Capture the cell that displays the provided text and extract its (x, y) central coordinate. 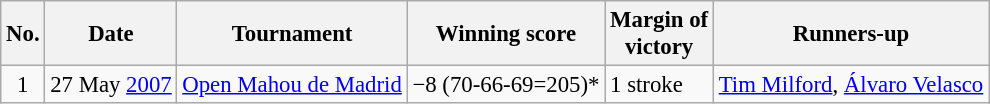
Tournament (292, 34)
Date (111, 34)
Margin ofvictory (660, 34)
−8 (70-66-69=205)* (506, 85)
1 (23, 85)
1 stroke (660, 85)
Winning score (506, 34)
Open Mahou de Madrid (292, 85)
27 May 2007 (111, 85)
Runners-up (850, 34)
Tim Milford, Álvaro Velasco (850, 85)
No. (23, 34)
